Find where the given text appears and provide that cell's center as [X, Y] coordinate. 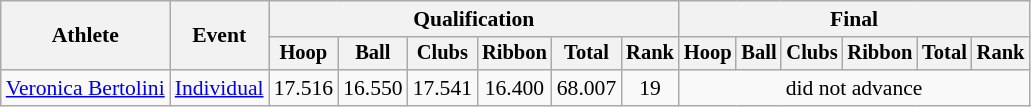
Veronica Bertolini [86, 88]
Final [854, 19]
16.550 [372, 88]
Event [220, 36]
19 [650, 88]
did not advance [854, 88]
17.541 [442, 88]
16.400 [514, 88]
Qualification [474, 19]
68.007 [586, 88]
Individual [220, 88]
Athlete [86, 36]
17.516 [304, 88]
